Extract the (x, y) coordinate from the center of the cell holding the provided text.  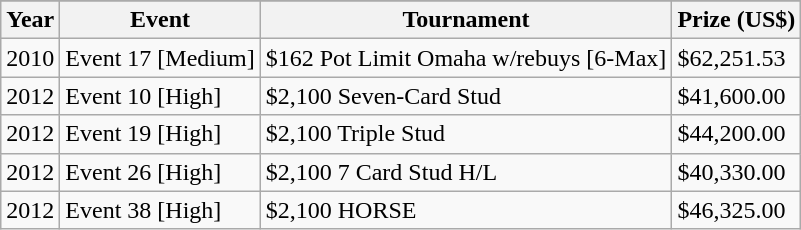
Event 17 [Medium] (160, 58)
Event (160, 20)
$2,100 HORSE (466, 210)
Event 26 [High] (160, 172)
$40,330.00 (736, 172)
Tournament (466, 20)
$44,200.00 (736, 134)
Prize (US$) (736, 20)
Event 10 [High] (160, 96)
$2,100 7 Card Stud H/L (466, 172)
$62,251.53 (736, 58)
Event 38 [High] (160, 210)
$41,600.00 (736, 96)
$2,100 Seven-Card Stud (466, 96)
Year (30, 20)
2010 (30, 58)
$2,100 Triple Stud (466, 134)
Event 19 [High] (160, 134)
$162 Pot Limit Omaha w/rebuys [6-Max] (466, 58)
$46,325.00 (736, 210)
